Find where the given text appears and provide that cell's center as [X, Y] coordinate. 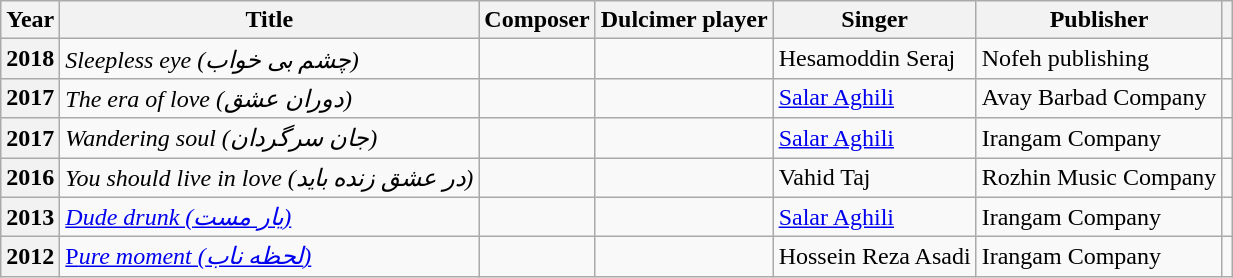
Wandering soul (جان سرگردان) [270, 138]
2012 [30, 257]
2018 [30, 59]
Singer [874, 20]
You should live in love (در عشق زنده باید) [270, 178]
Rozhin Music Company [1099, 178]
Nofeh publishing [1099, 59]
The era of love (دوران عشق) [270, 98]
Title [270, 20]
Sleepless eye (چشم بی خواب) [270, 59]
Hesamoddin Seraj [874, 59]
Avay Barbad Company [1099, 98]
Hossein Reza Asadi [874, 257]
Vahid Taj [874, 178]
Pure moment (لحظه ناب) [270, 257]
Year [30, 20]
2016 [30, 178]
2013 [30, 217]
Dulcimer player [684, 20]
Dude drunk (یار مست) [270, 217]
Composer [537, 20]
Publisher [1099, 20]
